Provide the [x, y] coordinate of the cell's center where the given text is located.  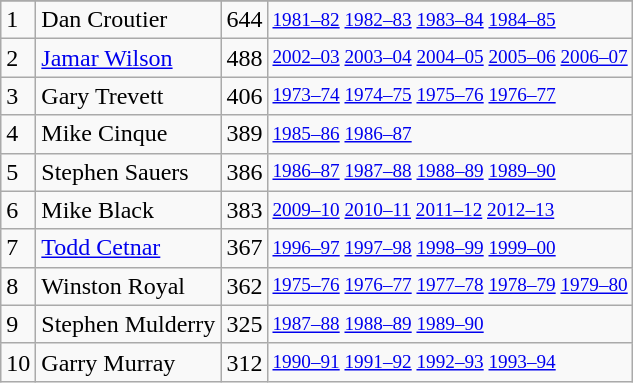
312 [244, 362]
386 [244, 172]
1973–74 1974–75 1975–76 1976–77 [450, 96]
2 [18, 58]
362 [244, 286]
325 [244, 324]
Dan Croutier [128, 20]
3 [18, 96]
10 [18, 362]
Jamar Wilson [128, 58]
9 [18, 324]
5 [18, 172]
1981–82 1982–83 1983–84 1984–85 [450, 20]
Mike Black [128, 210]
Stephen Sauers [128, 172]
Todd Cetnar [128, 248]
8 [18, 286]
Gary Trevett [128, 96]
Mike Cinque [128, 134]
644 [244, 20]
1 [18, 20]
1985–86 1986–87 [450, 134]
383 [244, 210]
1986–87 1987–88 1988–89 1989–90 [450, 172]
2002–03 2003–04 2004–05 2005–06 2006–07 [450, 58]
7 [18, 248]
1990–91 1991–92 1992–93 1993–94 [450, 362]
488 [244, 58]
Winston Royal [128, 286]
1996–97 1997–98 1998–99 1999–00 [450, 248]
6 [18, 210]
4 [18, 134]
Garry Murray [128, 362]
Stephen Mulderry [128, 324]
389 [244, 134]
1975–76 1976–77 1977–78 1978–79 1979–80 [450, 286]
1987–88 1988–89 1989–90 [450, 324]
367 [244, 248]
406 [244, 96]
2009–10 2010–11 2011–12 2012–13 [450, 210]
